Return (x, y) of the center of cell containing provided text 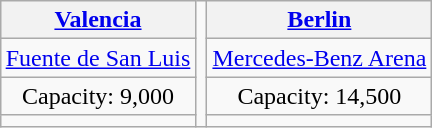
Mercedes-Benz Arena (320, 58)
Valencia (98, 20)
Capacity: 9,000 (98, 96)
Berlin (320, 20)
Fuente de San Luis (98, 58)
Capacity: 14,500 (320, 96)
